Search for the cell housing the specified text and yield its (x, y) center coordinate. 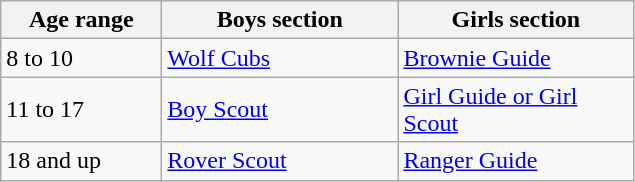
Boys section (280, 20)
18 and up (82, 161)
Boy Scout (280, 110)
Brownie Guide (516, 58)
8 to 10 (82, 58)
Age range (82, 20)
Rover Scout (280, 161)
Girl Guide or Girl Scout (516, 110)
11 to 17 (82, 110)
Girls section (516, 20)
Ranger Guide (516, 161)
Wolf Cubs (280, 58)
